Identify which cell holds the provided text, then report its [x, y] central coordinate. 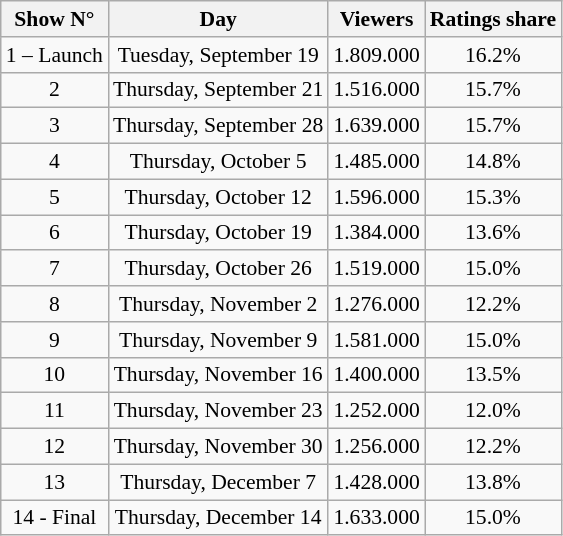
Viewers [376, 19]
10 [54, 375]
13.8% [493, 482]
Thursday, October 12 [218, 197]
11 [54, 411]
Thursday, November 9 [218, 340]
1.639.000 [376, 126]
Tuesday, September 19 [218, 55]
12 [54, 447]
1.519.000 [376, 269]
Thursday, December 14 [218, 518]
8 [54, 304]
13.6% [493, 233]
9 [54, 340]
14 - Final [54, 518]
1.400.000 [376, 375]
1.485.000 [376, 162]
1.516.000 [376, 90]
1.809.000 [376, 55]
Thursday, November 23 [218, 411]
Thursday, December 7 [218, 482]
15.3% [493, 197]
1.428.000 [376, 482]
Thursday, October 26 [218, 269]
6 [54, 233]
2 [54, 90]
1.256.000 [376, 447]
Ratings share [493, 19]
Show N° [54, 19]
1.581.000 [376, 340]
1 – Launch [54, 55]
Thursday, November 16 [218, 375]
Thursday, October 5 [218, 162]
Thursday, October 19 [218, 233]
1.252.000 [376, 411]
1.384.000 [376, 233]
4 [54, 162]
12.0% [493, 411]
Thursday, November 2 [218, 304]
1.596.000 [376, 197]
1.633.000 [376, 518]
Thursday, November 30 [218, 447]
13 [54, 482]
Day [218, 19]
7 [54, 269]
16.2% [493, 55]
Thursday, September 21 [218, 90]
5 [54, 197]
14.8% [493, 162]
13.5% [493, 375]
Thursday, September 28 [218, 126]
1.276.000 [376, 304]
3 [54, 126]
